Determine the [X, Y] coordinate at the center of the cell enclosing the given text.  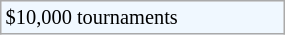
$10,000 tournaments [142, 17]
